Identify which cell holds the provided text, then report its [x, y] central coordinate. 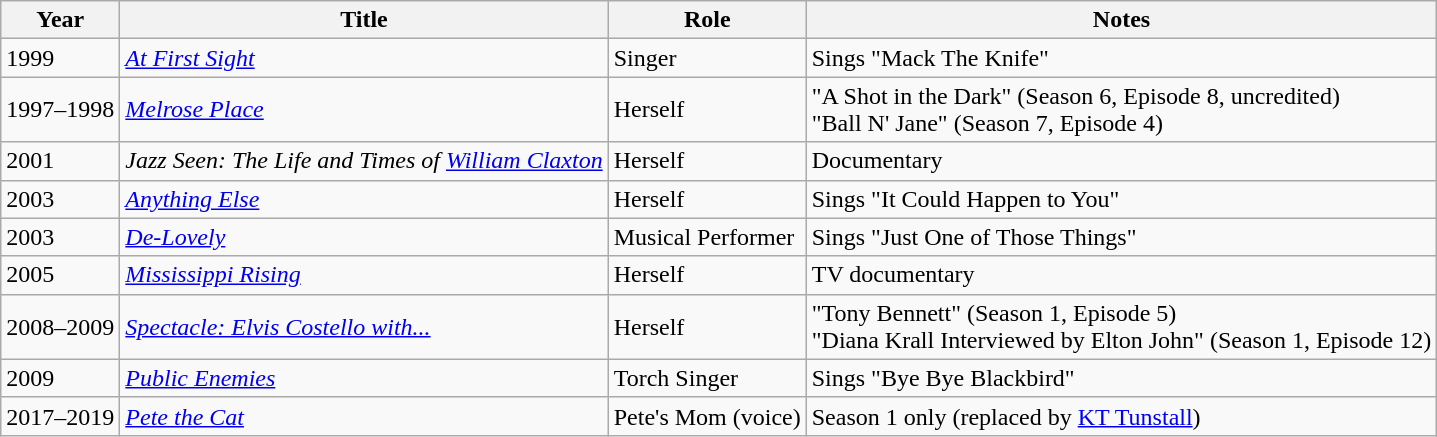
Musical Performer [707, 237]
At First Sight [364, 58]
2008–2009 [60, 326]
Role [707, 20]
Year [60, 20]
Mississippi Rising [364, 275]
Sings "Just One of Those Things" [1122, 237]
De-Lovely [364, 237]
Documentary [1122, 161]
2009 [60, 378]
1997–1998 [60, 110]
Public Enemies [364, 378]
Pete the Cat [364, 416]
"A Shot in the Dark" (Season 6, Episode 8, uncredited)"Ball N' Jane" (Season 7, Episode 4) [1122, 110]
2017–2019 [60, 416]
Sings "Bye Bye Blackbird" [1122, 378]
Anything Else [364, 199]
2001 [60, 161]
2005 [60, 275]
TV documentary [1122, 275]
"Tony Bennett" (Season 1, Episode 5)"Diana Krall Interviewed by Elton John" (Season 1, Episode 12) [1122, 326]
1999 [60, 58]
Title [364, 20]
Spectacle: Elvis Costello with... [364, 326]
Melrose Place [364, 110]
Singer [707, 58]
Notes [1122, 20]
Torch Singer [707, 378]
Pete's Mom (voice) [707, 416]
Season 1 only (replaced by KT Tunstall) [1122, 416]
Sings "Mack The Knife" [1122, 58]
Jazz Seen: The Life and Times of William Claxton [364, 161]
Sings "It Could Happen to You" [1122, 199]
